Determine the (x, y) coordinate at the center of the cell enclosing the given text.  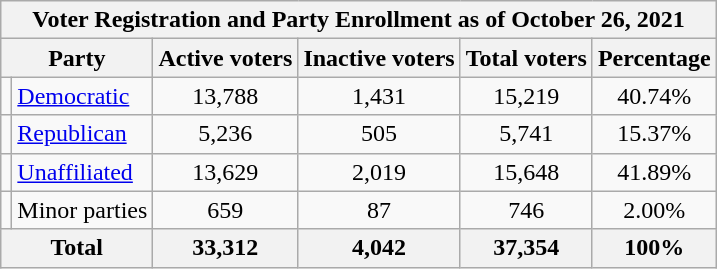
1,431 (379, 96)
Republican (82, 134)
Minor parties (82, 210)
659 (226, 210)
Inactive voters (379, 58)
505 (379, 134)
37,354 (526, 248)
15,219 (526, 96)
5,236 (226, 134)
4,042 (379, 248)
Percentage (654, 58)
Voter Registration and Party Enrollment as of October 26, 2021 (359, 20)
Democratic (82, 96)
Unaffiliated (82, 172)
100% (654, 248)
13,788 (226, 96)
15,648 (526, 172)
33,312 (226, 248)
Party (77, 58)
87 (379, 210)
15.37% (654, 134)
41.89% (654, 172)
2.00% (654, 210)
2,019 (379, 172)
13,629 (226, 172)
5,741 (526, 134)
746 (526, 210)
Total voters (526, 58)
Total (77, 248)
Active voters (226, 58)
40.74% (654, 96)
